Search for the cell housing the specified text and yield its (x, y) center coordinate. 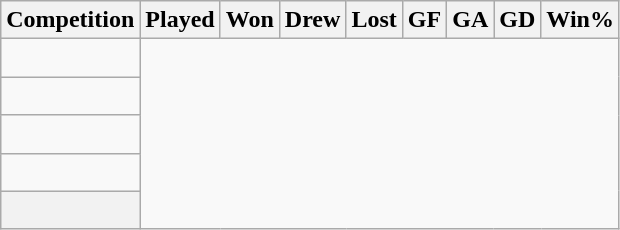
Won (250, 20)
Competition (70, 20)
Lost (374, 20)
Played (180, 20)
Drew (312, 20)
Win% (580, 20)
GD (518, 20)
GF (424, 20)
GA (470, 20)
